Scan for the cell matching the given text and deliver its [x, y] coordinate at center. 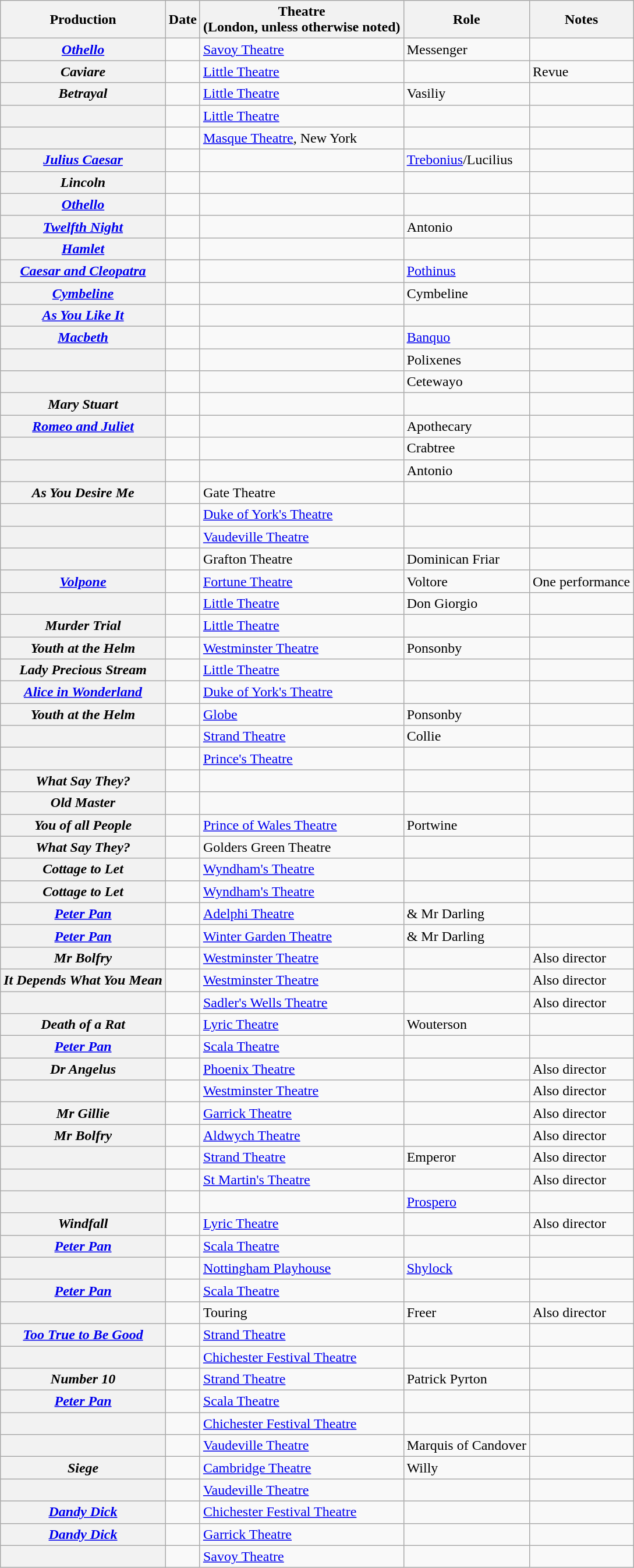
Date [183, 20]
Role [466, 20]
Prospero [466, 1202]
Windfall [83, 1224]
Dominican Friar [466, 559]
Gate Theatre [302, 493]
Phoenix Theatre [302, 1069]
Grafton Theatre [302, 559]
Shylock [466, 1268]
Lady Precious Stream [83, 670]
Number 10 [83, 1379]
Murder Trial [83, 625]
Twelfth Night [83, 226]
Apothecary [466, 426]
Lincoln [83, 182]
Dr Angelus [83, 1069]
Aldwych Theatre [302, 1135]
Portwine [466, 825]
Theatre(London, unless otherwise noted) [302, 20]
As You Like It [83, 316]
Emperor [466, 1158]
Wouterson [466, 1025]
Production [83, 20]
Caesar and Cleopatra [83, 271]
Don Giorgio [466, 603]
Globe [302, 714]
Fortune Theatre [302, 581]
Revue [581, 72]
Alice in Wonderland [83, 692]
Caviare [83, 72]
You of all People [83, 825]
As You Desire Me [83, 493]
Voltore [466, 581]
Romeo and Juliet [83, 426]
Julius Caesar [83, 160]
Adelphi Theatre [302, 914]
Hamlet [83, 249]
Mary Stuart [83, 404]
Polixenes [466, 360]
Collie [466, 737]
Sadler's Wells Theatre [302, 1002]
Mr Gillie [83, 1113]
Siege [83, 1468]
One performance [581, 581]
Old Master [83, 803]
Pothinus [466, 271]
Trebonius/Lucilius [466, 160]
It Depends What You Mean [83, 980]
Crabtree [466, 448]
Willy [466, 1468]
Marquis of Candover [466, 1446]
Banquo [466, 338]
Prince's Theatre [302, 759]
Prince of Wales Theatre [302, 825]
Death of a Rat [83, 1025]
Golders Green Theatre [302, 847]
Vasiliy [466, 94]
Too True to Be Good [83, 1335]
Macbeth [83, 338]
Touring [302, 1312]
Nottingham Playhouse [302, 1268]
Notes [581, 20]
Cetewayo [466, 382]
Messenger [466, 49]
Volpone [83, 581]
Betrayal [83, 94]
Cambridge Theatre [302, 1468]
Masque Theatre, New York [302, 138]
Winter Garden Theatre [302, 936]
St Martin's Theatre [302, 1180]
Freer [466, 1312]
Patrick Pyrton [466, 1379]
